From the cell containing the given text, extract its center point as [X, Y] coordinate. 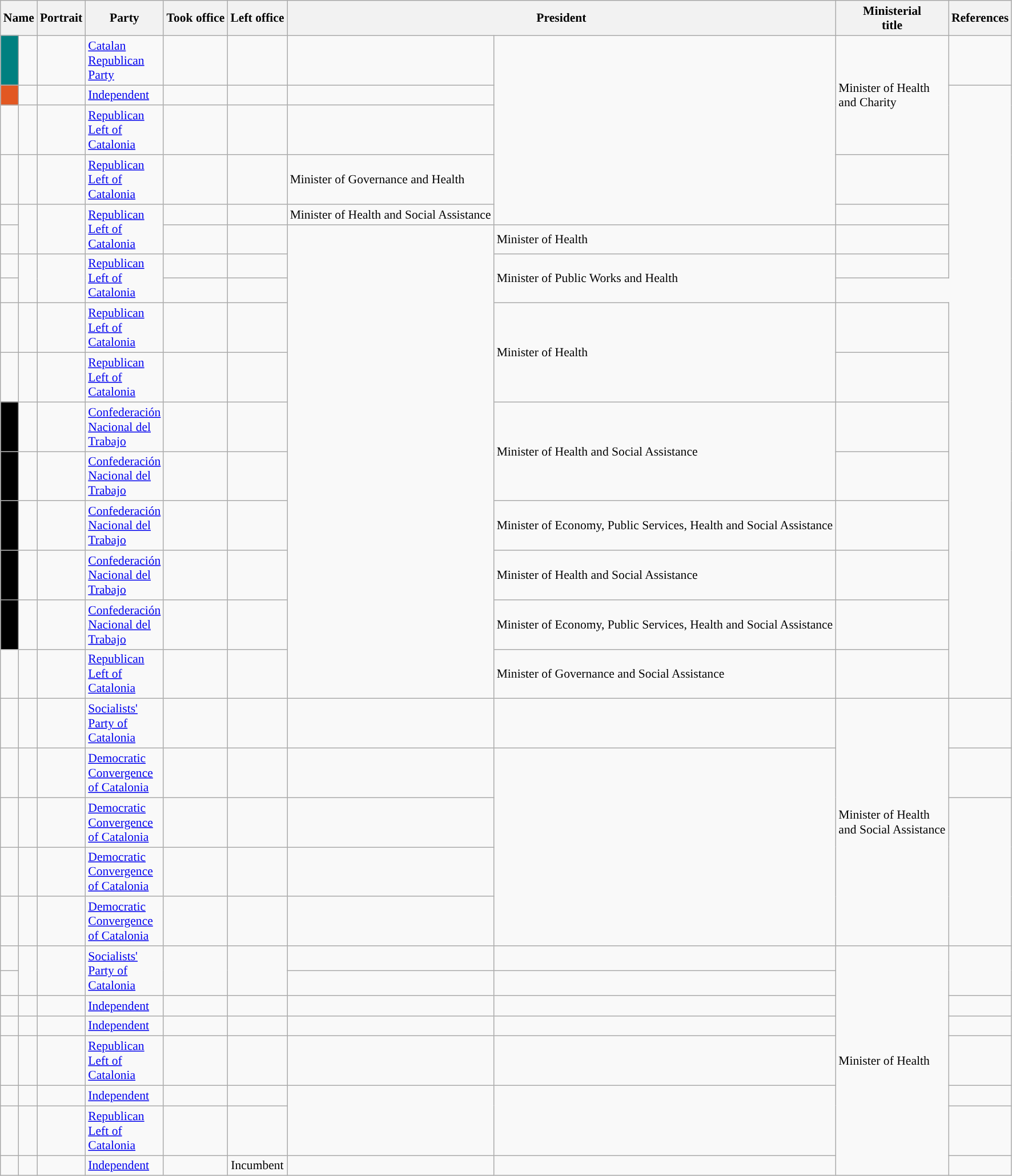
Minister of Governance and Health [391, 179]
Incumbent [257, 1166]
Ministerialtitle [892, 18]
Party [125, 18]
Name [19, 18]
Minister of Governance and Social Assistance [665, 674]
Minister of Public Works and Health [665, 279]
Left office [257, 18]
Took office [195, 18]
References [980, 18]
Minister of Health and Charity [892, 95]
President [562, 18]
Portrait [61, 18]
Catalan Republican Party [125, 61]
